Pinpoint the cell where the given text exists, returning its (x, y) midpoint coordinate. 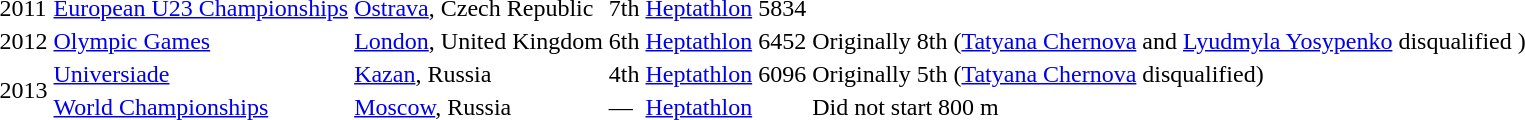
6096 (782, 74)
Universiade (201, 74)
Olympic Games (201, 41)
6452 (782, 41)
London, United Kingdom (479, 41)
Kazan, Russia (479, 74)
6th (624, 41)
4th (624, 74)
